Output the (X, Y) coordinate of the center of the cell containing the given text.  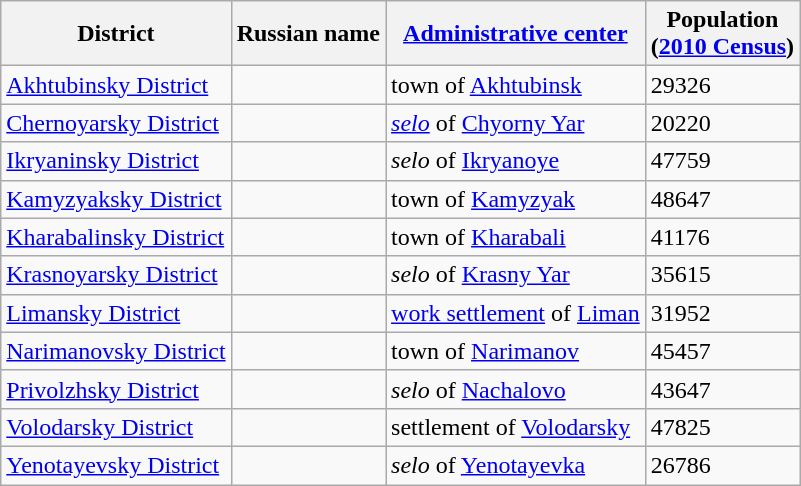
Chernoyarsky District (116, 123)
Administrative center (516, 34)
Kharabalinsky District (116, 237)
settlement of Volodarsky (516, 427)
selo of Krasny Yar (516, 275)
town of Akhtubinsk (516, 85)
35615 (722, 275)
29326 (722, 85)
town of Narimanov (516, 351)
Limansky District (116, 313)
District (116, 34)
selo of Yenotayevka (516, 465)
Narimanovsky District (116, 351)
31952 (722, 313)
43647 (722, 389)
Privolzhsky District (116, 389)
Population(2010 Census) (722, 34)
work settlement of Liman (516, 313)
selo of Nachalovo (516, 389)
Volodarsky District (116, 427)
26786 (722, 465)
20220 (722, 123)
Ikryaninsky District (116, 161)
47825 (722, 427)
town of Kamyzyak (516, 199)
town of Kharabali (516, 237)
selo of Ikryanoye (516, 161)
Russian name (308, 34)
Kamyzyaksky District (116, 199)
selo of Chyorny Yar (516, 123)
Krasnoyarsky District (116, 275)
48647 (722, 199)
41176 (722, 237)
47759 (722, 161)
45457 (722, 351)
Yenotayevsky District (116, 465)
Akhtubinsky District (116, 85)
